Identify which cell holds the provided text, then report its (X, Y) central coordinate. 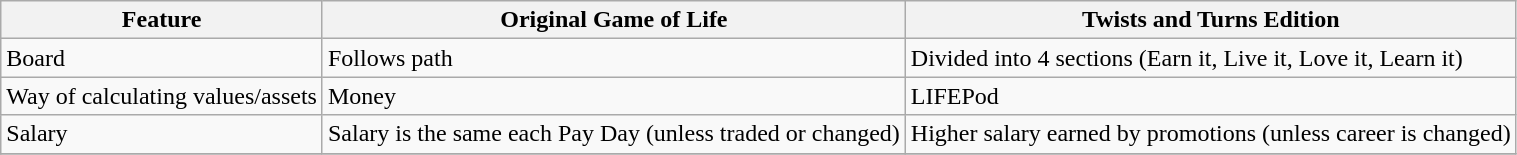
Feature (162, 20)
Original Game of Life (614, 20)
Board (162, 58)
Salary is the same each Pay Day (unless traded or changed) (614, 134)
Divided into 4 sections (Earn it, Live it, Love it, Learn it) (1210, 58)
Salary (162, 134)
Twists and Turns Edition (1210, 20)
Higher salary earned by promotions (unless career is changed) (1210, 134)
Follows path (614, 58)
LIFEPod (1210, 96)
Way of calculating values/assets (162, 96)
Money (614, 96)
